Pinpoint the cell where the given text exists, returning its (x, y) midpoint coordinate. 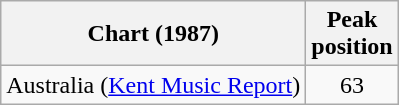
Peakposition (352, 34)
Chart (1987) (154, 34)
63 (352, 85)
Australia (Kent Music Report) (154, 85)
